Identify which cell holds the provided text, then report its (X, Y) central coordinate. 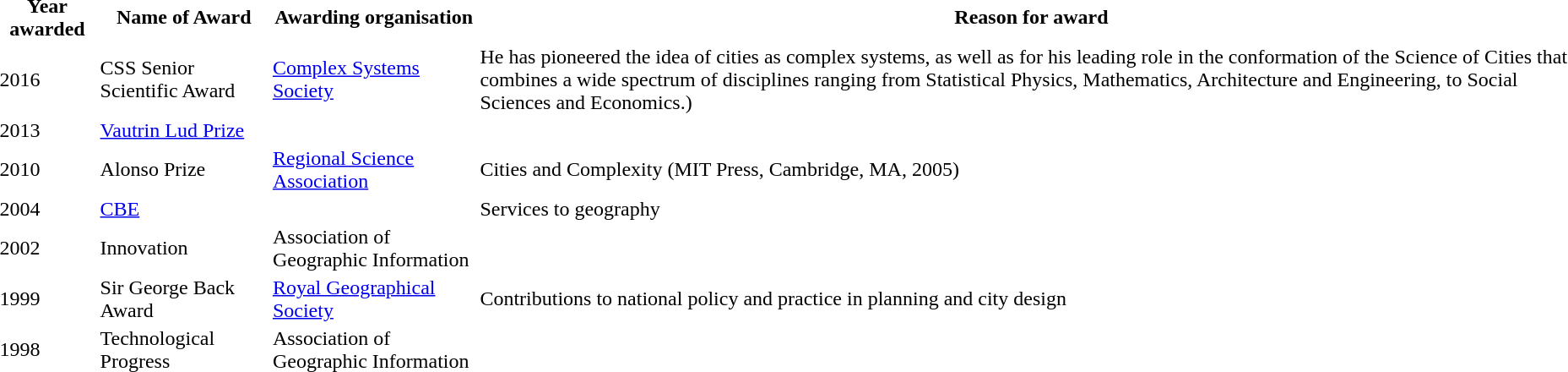
Alonso Prize (184, 169)
Sir George Back Award (184, 299)
Innovation (184, 249)
Regional Science Association (373, 169)
CBE (184, 209)
Royal Geographical Society (373, 299)
CSS Senior Scientific Award (184, 79)
Association of Geographic Information (373, 249)
Complex Systems Society (373, 79)
Vautrin Lud Prize (184, 130)
